Capture the cell that displays the provided text and extract its [x, y] central coordinate. 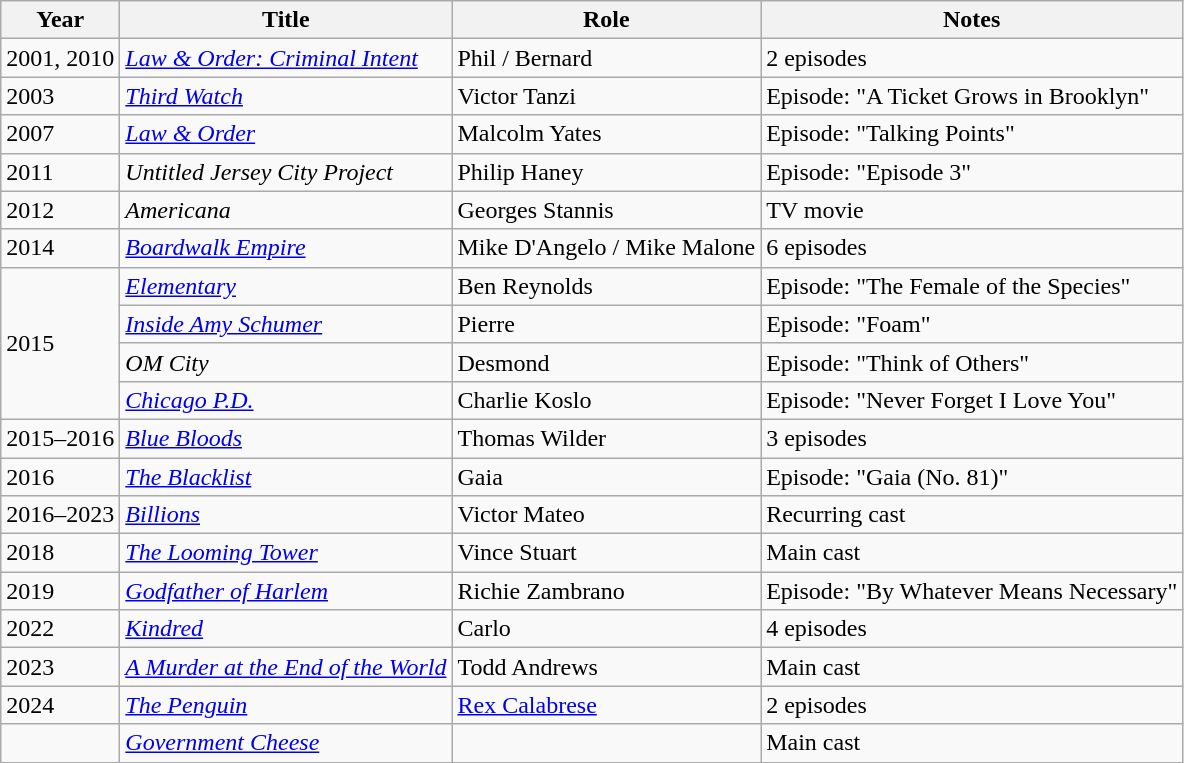
Americana [286, 210]
Phil / Bernard [606, 58]
Kindred [286, 629]
2001, 2010 [60, 58]
2023 [60, 667]
Episode: "Episode 3" [972, 172]
Elementary [286, 286]
Government Cheese [286, 743]
3 episodes [972, 438]
2015–2016 [60, 438]
2003 [60, 96]
Pierre [606, 324]
2016 [60, 477]
Episode: "Never Forget I Love You" [972, 400]
Episode: "Foam" [972, 324]
The Blacklist [286, 477]
2016–2023 [60, 515]
Episode: "Gaia (No. 81)" [972, 477]
Untitled Jersey City Project [286, 172]
Victor Tanzi [606, 96]
Mike D'Angelo / Mike Malone [606, 248]
Georges Stannis [606, 210]
Inside Amy Schumer [286, 324]
Vince Stuart [606, 553]
Episode: "By Whatever Means Necessary" [972, 591]
The Looming Tower [286, 553]
TV movie [972, 210]
2018 [60, 553]
Desmond [606, 362]
4 episodes [972, 629]
Carlo [606, 629]
Godfather of Harlem [286, 591]
Episode: "The Female of the Species" [972, 286]
Victor Mateo [606, 515]
Rex Calabrese [606, 705]
2007 [60, 134]
2012 [60, 210]
Gaia [606, 477]
2011 [60, 172]
Todd Andrews [606, 667]
Episode: "A Ticket Grows in Brooklyn" [972, 96]
Billions [286, 515]
Law & Order [286, 134]
Charlie Koslo [606, 400]
Boardwalk Empire [286, 248]
OM City [286, 362]
2024 [60, 705]
Chicago P.D. [286, 400]
6 episodes [972, 248]
2015 [60, 343]
Law & Order: Criminal Intent [286, 58]
Ben Reynolds [606, 286]
Episode: "Think of Others" [972, 362]
Philip Haney [606, 172]
Title [286, 20]
2014 [60, 248]
Notes [972, 20]
A Murder at the End of the World [286, 667]
Year [60, 20]
Third Watch [286, 96]
Blue Bloods [286, 438]
The Penguin [286, 705]
Thomas Wilder [606, 438]
2019 [60, 591]
Malcolm Yates [606, 134]
Recurring cast [972, 515]
Episode: "Talking Points" [972, 134]
2022 [60, 629]
Richie Zambrano [606, 591]
Role [606, 20]
